Find where the given text appears and provide that cell's center as [X, Y] coordinate. 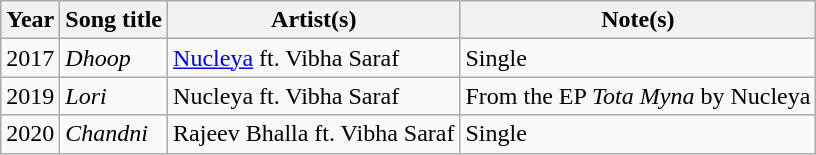
2020 [30, 134]
Rajeev Bhalla ft. Vibha Saraf [314, 134]
2019 [30, 96]
Note(s) [638, 20]
Chandni [114, 134]
Lori [114, 96]
Song title [114, 20]
2017 [30, 58]
Artist(s) [314, 20]
Year [30, 20]
Dhoop [114, 58]
From the EP Tota Myna by Nucleya [638, 96]
